From the cell containing the given text, extract its center point as (X, Y) coordinate. 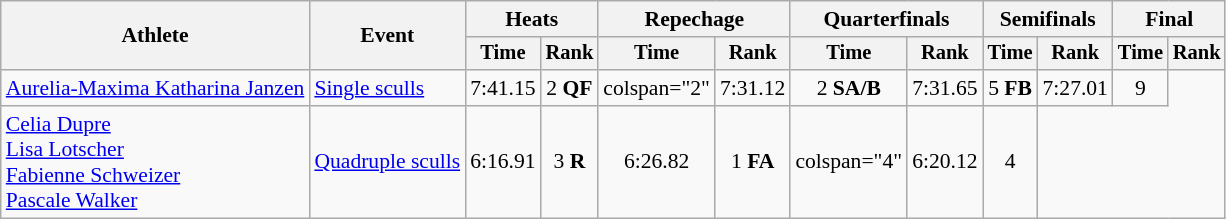
Repechage (694, 19)
5 FB (1010, 88)
6:26.82 (656, 162)
6:20.12 (944, 162)
7:27.01 (1074, 88)
7:41.15 (502, 88)
Aurelia-Maxima Katharina Janzen (156, 88)
Athlete (156, 36)
7:31.12 (752, 88)
Event (387, 36)
Quadruple sculls (387, 162)
Final (1169, 19)
9 (1140, 88)
Single sculls (387, 88)
4 (1010, 162)
7:31.65 (944, 88)
1 FA (752, 162)
2 QF (570, 88)
Quarterfinals (886, 19)
6:16.91 (502, 162)
Heats (532, 19)
Semifinals (1048, 19)
2 SA/B (848, 88)
3 R (570, 162)
colspan="4" (848, 162)
Celia DupreLisa LotscherFabienne SchweizerPascale Walker (156, 162)
colspan="2" (656, 88)
